Determine the (x, y) coordinate at the center of the cell enclosing the given text.  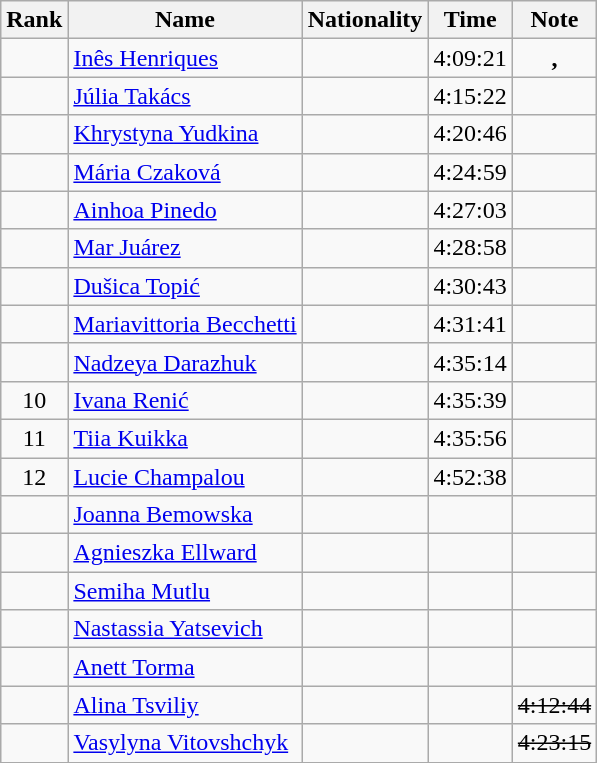
Mária Czaková (185, 172)
4:20:46 (470, 134)
12 (34, 477)
Nationality (365, 20)
Note (554, 20)
Mar Juárez (185, 248)
Nastassia Yatsevich (185, 629)
4:35:39 (470, 400)
4:28:58 (470, 248)
Júlia Takács (185, 96)
Mariavittoria Becchetti (185, 324)
Anett Torma (185, 667)
4:23:15 (554, 743)
Agnieszka Ellward (185, 553)
Dušica Topić (185, 286)
4:27:03 (470, 210)
Rank (34, 20)
4:15:22 (470, 96)
Name (185, 20)
4:31:41 (470, 324)
Nadzeya Darazhuk (185, 362)
, (554, 58)
Inês Henriques (185, 58)
Lucie Champalou (185, 477)
Vasylyna Vitovshchyk (185, 743)
4:24:59 (470, 172)
4:52:38 (470, 477)
4:09:21 (470, 58)
Tiia Kuikka (185, 438)
10 (34, 400)
Joanna Bemowska (185, 515)
Khrystyna Yudkina (185, 134)
4:12:44 (554, 705)
4:30:43 (470, 286)
Time (470, 20)
4:35:14 (470, 362)
4:35:56 (470, 438)
Ivana Renić (185, 400)
Ainhoa Pinedo (185, 210)
Alina Tsviliy (185, 705)
Semiha Mutlu (185, 591)
11 (34, 438)
